Determine the [X, Y] coordinate at the center of the cell enclosing the given text.  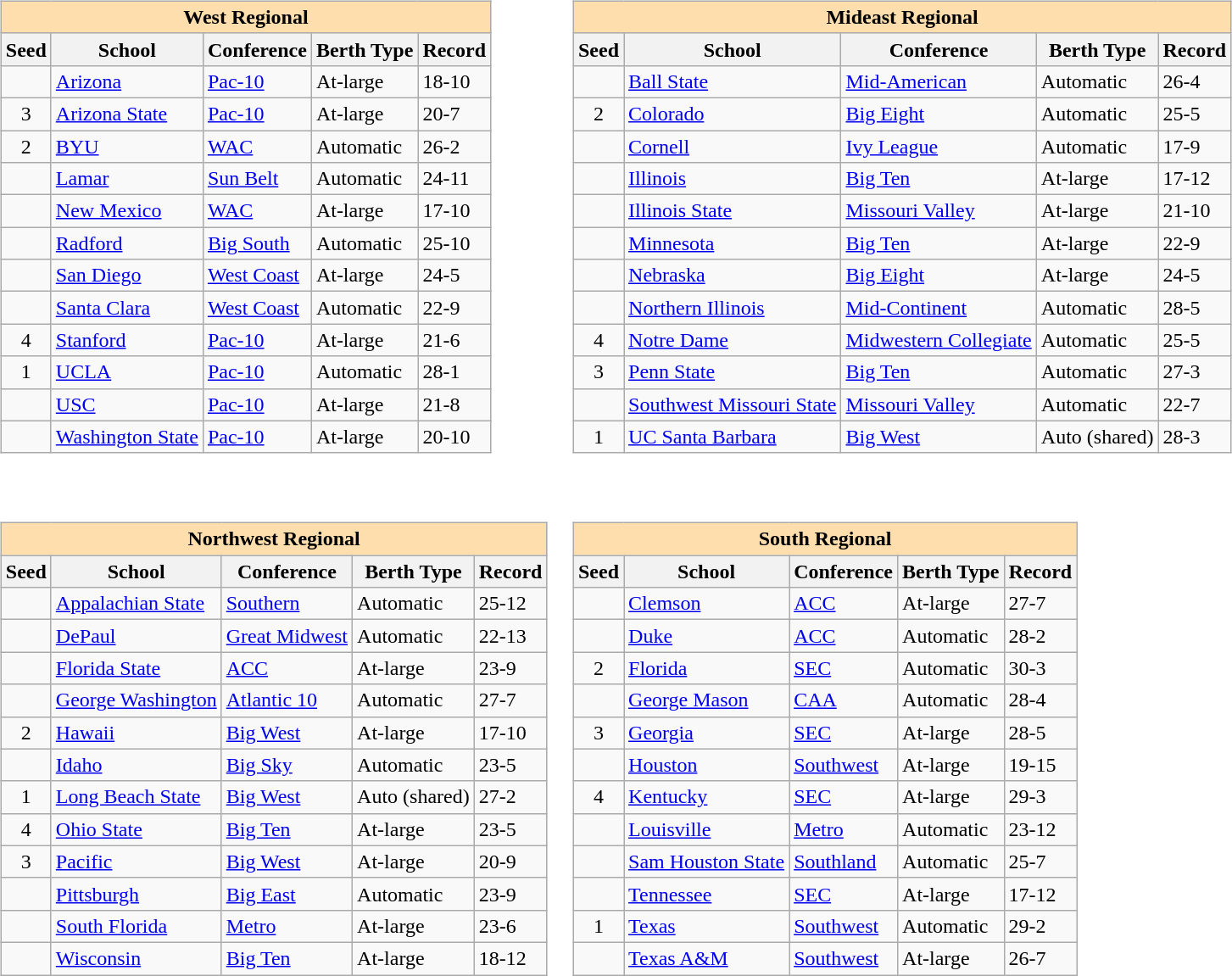
Pittsburgh [136, 894]
30-3 [1040, 668]
29-2 [1040, 926]
18-12 [510, 958]
Texas [707, 926]
22-7 [1195, 404]
BYU [127, 147]
Mideast Regional [902, 17]
20-7 [454, 114]
Notre Dame [733, 340]
George Washington [136, 700]
Mid-Continent [939, 308]
Southern [287, 604]
Appalachian State [136, 604]
22-13 [510, 636]
Big Sky [287, 765]
Northern Illinois [733, 308]
George Mason [707, 700]
21-10 [1195, 211]
Georgia [707, 733]
Pacific [136, 862]
Ivy League [939, 147]
Cornell [733, 147]
24-11 [454, 179]
Great Midwest [287, 636]
Arizona [127, 81]
Tennessee [707, 894]
Florida [707, 668]
Illinois [733, 179]
Florida State [136, 668]
Ball State [733, 81]
Big East [287, 894]
New Mexico [127, 211]
Texas A&M [707, 958]
Sun Belt [257, 179]
Arizona State [127, 114]
USC [127, 404]
Long Beach State [136, 797]
CAA [844, 700]
20-9 [510, 862]
Washington State [127, 437]
20-10 [454, 437]
26-2 [454, 147]
DePaul [136, 636]
Southland [844, 862]
Santa Clara [127, 308]
South Florida [136, 926]
23-12 [1040, 829]
Hawaii [136, 733]
19-15 [1040, 765]
Louisville [707, 829]
26-4 [1195, 81]
Southwest Missouri State [733, 404]
Mid-American [939, 81]
28-4 [1040, 700]
17-9 [1195, 147]
Atlantic 10 [287, 700]
25-10 [454, 243]
Penn State [733, 372]
Northwest Regional [274, 539]
Minnesota [733, 243]
26-7 [1040, 958]
Colorado [733, 114]
23-6 [510, 926]
28-1 [454, 372]
Stanford [127, 340]
25-7 [1040, 862]
25-12 [510, 604]
Big South [257, 243]
UCLA [127, 372]
San Diego [127, 276]
Duke [707, 636]
Houston [707, 765]
Nebraska [733, 276]
South Regional [824, 539]
Midwestern Collegiate [939, 340]
Radford [127, 243]
18-10 [454, 81]
Kentucky [707, 797]
27-2 [510, 797]
28-2 [1040, 636]
Clemson [707, 604]
27-3 [1195, 372]
Wisconsin [136, 958]
Idaho [136, 765]
28-3 [1195, 437]
21-8 [454, 404]
Lamar [127, 179]
Illinois State [733, 211]
29-3 [1040, 797]
UC Santa Barbara [733, 437]
West Regional [246, 17]
21-6 [454, 340]
Sam Houston State [707, 862]
Ohio State [136, 829]
